Determine the (x, y) coordinate at the center of the cell enclosing the given text.  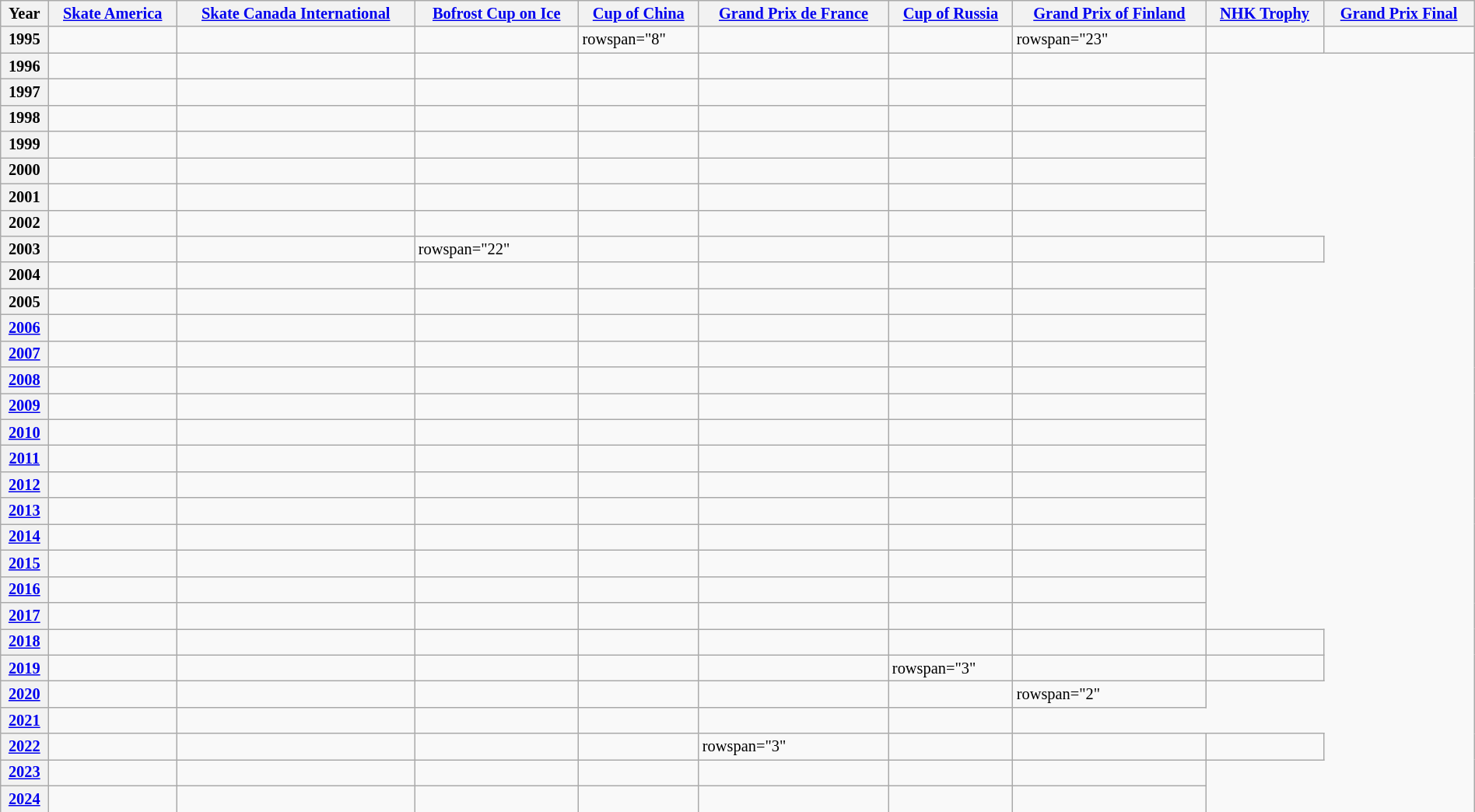
2006 (25, 327)
Grand Prix of Finland (1109, 13)
2023 (25, 772)
2014 (25, 537)
2020 (25, 694)
2021 (25, 720)
rowspan="2" (1109, 694)
2000 (25, 170)
1997 (25, 92)
rowspan="8" (639, 40)
1998 (25, 118)
Grand Prix de France (794, 13)
Cup of China (639, 13)
2013 (25, 511)
Grand Prix Final (1399, 13)
rowspan="22" (496, 249)
2018 (25, 642)
2009 (25, 406)
2024 (25, 799)
2001 (25, 197)
1995 (25, 40)
2004 (25, 275)
2012 (25, 485)
2011 (25, 458)
2019 (25, 668)
2016 (25, 590)
1999 (25, 145)
Bofrost Cup on Ice (496, 13)
2008 (25, 380)
rowspan="23" (1109, 40)
2007 (25, 354)
NHK Trophy (1265, 13)
2015 (25, 563)
2005 (25, 302)
1996 (25, 66)
Year (25, 13)
2003 (25, 249)
2002 (25, 223)
Cup of Russia (951, 13)
Skate Canada International (296, 13)
Skate America (113, 13)
2017 (25, 615)
2010 (25, 432)
2022 (25, 747)
